Return the [x, y] coordinate for the center point of the cell that contains the specified text.  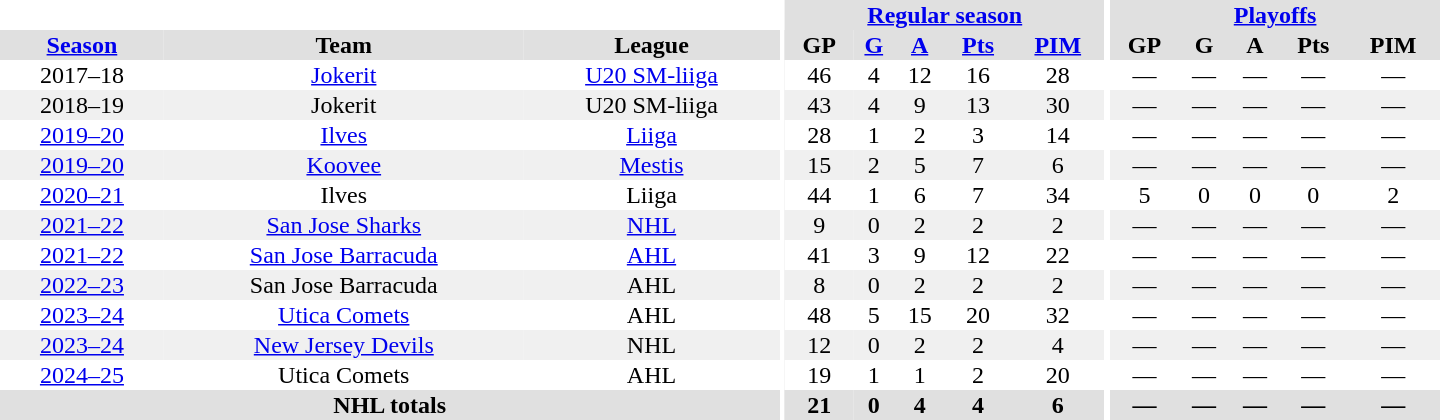
30 [1058, 105]
22 [1058, 255]
Mestis [652, 165]
8 [819, 285]
21 [819, 405]
2020–21 [82, 195]
44 [819, 195]
16 [978, 75]
Regular season [945, 15]
14 [1058, 135]
League [652, 45]
2017–18 [82, 75]
32 [1058, 315]
34 [1058, 195]
2024–25 [82, 375]
48 [819, 315]
2022–23 [82, 285]
43 [819, 105]
2018–19 [82, 105]
46 [819, 75]
San Jose Sharks [344, 225]
Team [344, 45]
41 [819, 255]
19 [819, 375]
Koovee [344, 165]
Playoffs [1275, 15]
New Jersey Devils [344, 345]
Season [82, 45]
NHL totals [390, 405]
13 [978, 105]
